Return (X, Y) of the center of cell containing provided text 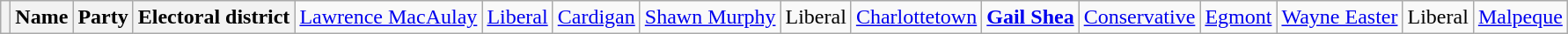
Egmont (1239, 17)
Cardigan (597, 17)
Conservative (1139, 17)
Shawn Murphy (710, 17)
Party (103, 17)
Name (42, 17)
Electoral district (214, 17)
Gail Shea (1030, 17)
Wayne Easter (1339, 17)
Lawrence MacAulay (389, 17)
Charlottetown (916, 17)
Malpeque (1520, 17)
